Provide the [X, Y] coordinate of the cell's center where the given text is located.  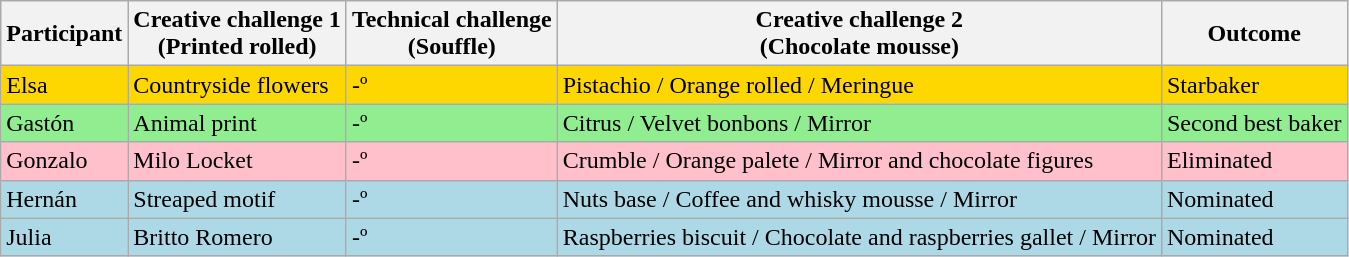
Streaped motif [238, 199]
Milo Locket [238, 161]
Julia [64, 237]
Nuts base / Coffee and whisky mousse / Mirror [859, 199]
Pistachio / Orange rolled / Meringue [859, 85]
Elsa [64, 85]
Creative challenge 1(Printed rolled) [238, 34]
Technical challenge(Souffle) [452, 34]
Hernán [64, 199]
Second best baker [1254, 123]
Starbaker [1254, 85]
Britto Romero [238, 237]
Participant [64, 34]
Gastón [64, 123]
Outcome [1254, 34]
Animal print [238, 123]
Citrus / Velvet bonbons / Mirror [859, 123]
Raspberries biscuit / Chocolate and raspberries gallet / Mirror [859, 237]
Crumble / Orange palete / Mirror and chocolate figures [859, 161]
Eliminated [1254, 161]
Countryside flowers [238, 85]
Creative challenge 2(Chocolate mousse) [859, 34]
Gonzalo [64, 161]
